Extract the [x, y] coordinate from the center of the cell holding the provided text.  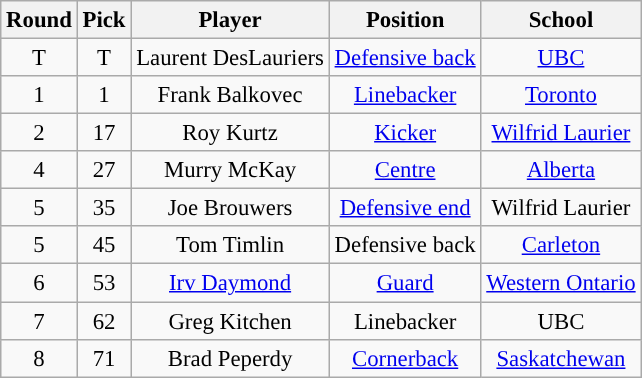
Cornerback [405, 358]
Round [39, 20]
Position [405, 20]
71 [104, 358]
Alberta [561, 170]
2 [39, 133]
27 [104, 170]
Brad Peperdy [230, 358]
Centre [405, 170]
Western Ontario [561, 283]
Frank Balkovec [230, 95]
62 [104, 321]
Greg Kitchen [230, 321]
Player [230, 20]
Laurent DesLauriers [230, 58]
Guard [405, 283]
4 [39, 170]
Tom Timlin [230, 245]
Kicker [405, 133]
Defensive end [405, 208]
Joe Brouwers [230, 208]
Irv Daymond [230, 283]
Saskatchewan [561, 358]
Toronto [561, 95]
53 [104, 283]
35 [104, 208]
Pick [104, 20]
8 [39, 358]
Murry McKay [230, 170]
7 [39, 321]
Carleton [561, 245]
6 [39, 283]
17 [104, 133]
Roy Kurtz [230, 133]
School [561, 20]
45 [104, 245]
